Provide the [X, Y] coordinate of the cell's center where the given text is located.  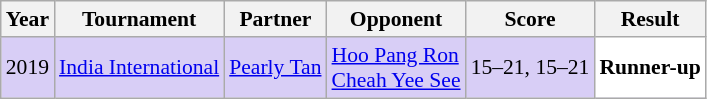
Year [28, 19]
Score [530, 19]
2019 [28, 68]
Result [650, 19]
Runner-up [650, 68]
Hoo Pang Ron Cheah Yee See [396, 68]
Pearly Tan [275, 68]
Partner [275, 19]
India International [139, 68]
Opponent [396, 19]
Tournament [139, 19]
15–21, 15–21 [530, 68]
